Scan for the cell matching the given text and deliver its (x, y) coordinate at center. 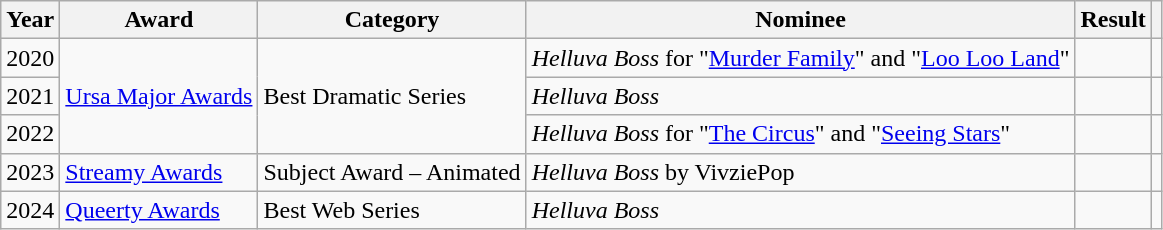
Best Dramatic Series (392, 96)
Category (392, 20)
Result (1113, 20)
2023 (30, 172)
Queerty Awards (159, 210)
2020 (30, 58)
Ursa Major Awards (159, 96)
Year (30, 20)
Streamy Awards (159, 172)
Best Web Series (392, 210)
2024 (30, 210)
2021 (30, 96)
2022 (30, 134)
Nominee (800, 20)
Helluva Boss by VivziePop (800, 172)
Helluva Boss for "The Circus" and "Seeing Stars" (800, 134)
Award (159, 20)
Helluva Boss for "Murder Family" and "Loo Loo Land" (800, 58)
Subject Award – Animated (392, 172)
